Search for the cell housing the specified text and yield its (X, Y) center coordinate. 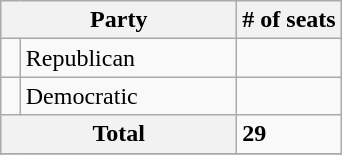
# of seats (289, 20)
Total (119, 134)
Democratic (128, 96)
Republican (128, 58)
Party (119, 20)
29 (289, 134)
